Output the (X, Y) coordinate of the center of the cell containing the given text.  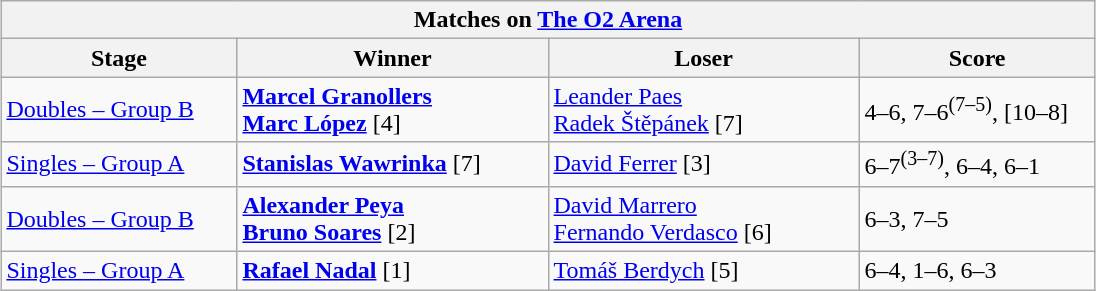
Stage (119, 58)
Leander Paes Radek Štěpánek [7] (704, 110)
6–3, 7–5 (977, 218)
Score (977, 58)
David Ferrer [3] (704, 164)
Alexander Peya Bruno Soares [2] (392, 218)
Stanislas Wawrinka [7] (392, 164)
6–4, 1–6, 6–3 (977, 271)
Matches on The O2 Arena (548, 20)
Winner (392, 58)
4–6, 7–6(7–5), [10–8] (977, 110)
David Marrero Fernando Verdasco [6] (704, 218)
Marcel Granollers Marc López [4] (392, 110)
Tomáš Berdych [5] (704, 271)
6–7(3–7), 6–4, 6–1 (977, 164)
Rafael Nadal [1] (392, 271)
Loser (704, 58)
